Capture the cell that displays the provided text and extract its (X, Y) central coordinate. 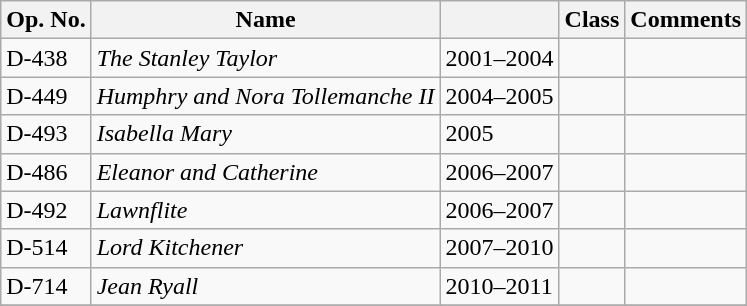
Class (592, 20)
D-714 (46, 286)
2004–2005 (500, 96)
Jean Ryall (266, 286)
2007–2010 (500, 248)
D-438 (46, 58)
D-492 (46, 210)
The Stanley Taylor (266, 58)
Isabella Mary (266, 134)
D-493 (46, 134)
Humphry and Nora Tollemanche II (266, 96)
2005 (500, 134)
Op. No. (46, 20)
Comments (686, 20)
Lawnflite (266, 210)
D-514 (46, 248)
Name (266, 20)
Lord Kitchener (266, 248)
D-449 (46, 96)
2001–2004 (500, 58)
2010–2011 (500, 286)
Eleanor and Catherine (266, 172)
D-486 (46, 172)
